Capture the cell that displays the provided text and extract its [X, Y] central coordinate. 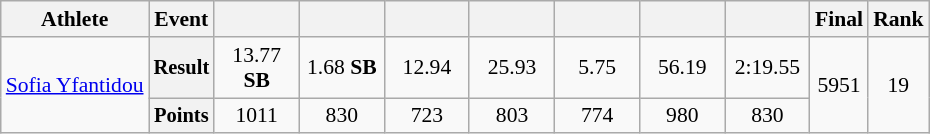
1011 [256, 116]
Sofia Yfantidou [75, 86]
803 [512, 116]
5.75 [598, 68]
774 [598, 116]
Final [839, 19]
Athlete [75, 19]
723 [426, 116]
12.94 [426, 68]
13.77 SB [256, 68]
1.68 SB [342, 68]
19 [898, 86]
Points [182, 116]
56.19 [682, 68]
Rank [898, 19]
5951 [839, 86]
980 [682, 116]
2:19.55 [768, 68]
Result [182, 68]
25.93 [512, 68]
Event [182, 19]
